Search for the cell housing the specified text and yield its [x, y] center coordinate. 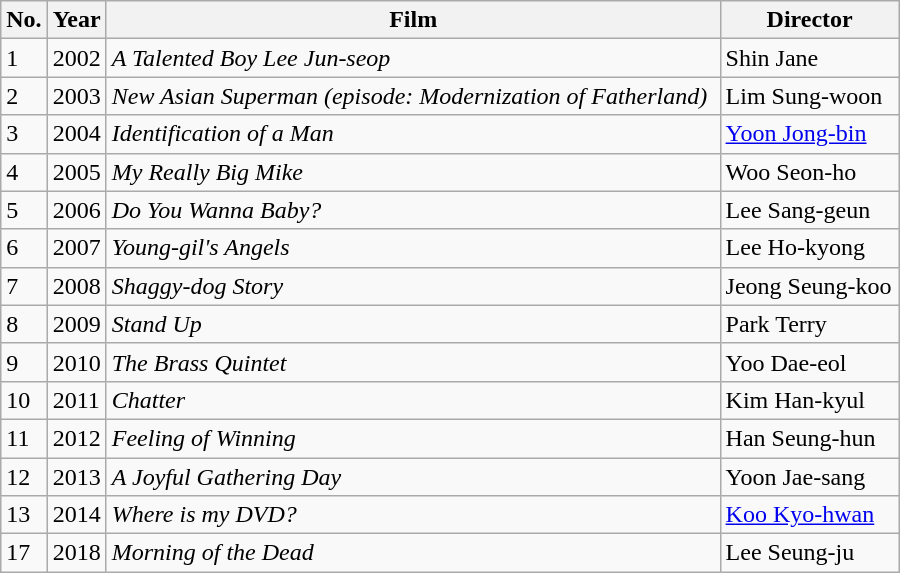
2010 [76, 362]
2004 [76, 134]
2007 [76, 248]
My Really Big Mike [413, 172]
2012 [76, 438]
13 [24, 515]
2014 [76, 515]
Lee Sang-geun [810, 210]
Lee Ho-kyong [810, 248]
Morning of the Dead [413, 553]
The Brass Quintet [413, 362]
2018 [76, 553]
1 [24, 58]
12 [24, 477]
Year [76, 20]
New Asian Superman (episode: Modernization of Fatherland) [413, 96]
Shaggy-dog Story [413, 286]
2002 [76, 58]
Feeling of Winning [413, 438]
8 [24, 324]
2003 [76, 96]
Lee Seung-ju [810, 553]
Kim Han-kyul [810, 400]
Yoo Dae-eol [810, 362]
6 [24, 248]
9 [24, 362]
Shin Jane [810, 58]
Do You Wanna Baby? [413, 210]
Woo Seon-ho [810, 172]
Chatter [413, 400]
Director [810, 20]
2006 [76, 210]
2009 [76, 324]
2005 [76, 172]
3 [24, 134]
Jeong Seung-koo [810, 286]
2013 [76, 477]
Lim Sung-woon [810, 96]
2 [24, 96]
A Talented Boy Lee Jun-seop [413, 58]
Han Seung-hun [810, 438]
17 [24, 553]
Yoon Jae-sang [810, 477]
Koo Kyo-hwan [810, 515]
10 [24, 400]
Film [413, 20]
No. [24, 20]
Where is my DVD? [413, 515]
4 [24, 172]
Park Terry [810, 324]
Stand Up [413, 324]
5 [24, 210]
Identification of a Man [413, 134]
2011 [76, 400]
7 [24, 286]
2008 [76, 286]
11 [24, 438]
A Joyful Gathering Day [413, 477]
Young-gil's Angels [413, 248]
Yoon Jong-bin [810, 134]
